Find where the given text appears and provide that cell's center as (X, Y) coordinate. 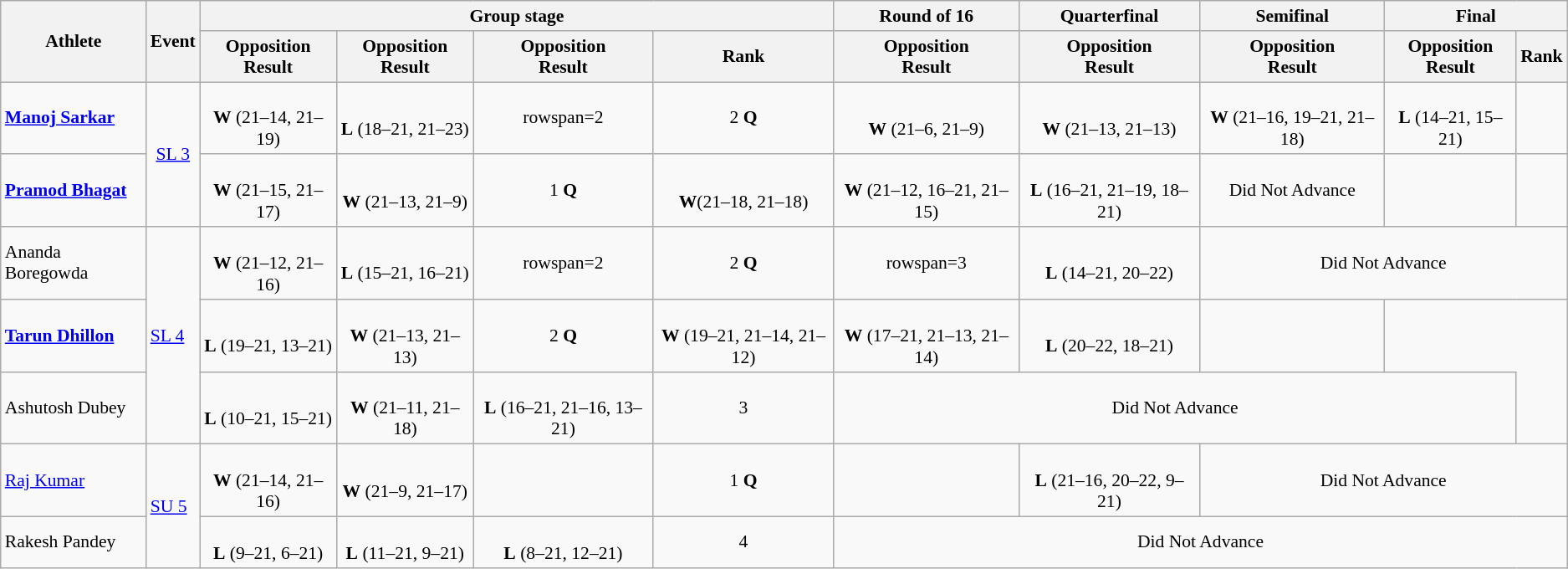
3 (743, 408)
L (14–21, 15–21) (1450, 119)
L (16–21, 21–19, 18–21) (1109, 191)
Raj Kumar (74, 480)
W (21–14, 21–19) (268, 119)
Athlete (74, 42)
Rakesh Pandey (74, 542)
W (21–16, 19–21, 21–18) (1293, 119)
Pramod Bhagat (74, 191)
SL 3 (173, 154)
4 (743, 542)
SU 5 (173, 506)
SL 4 (173, 336)
L (21–16, 20–22, 9–21) (1109, 480)
Tarun Dhillon (74, 336)
W (17–21, 21–13, 21–14) (927, 336)
L (14–21, 20–22) (1109, 263)
W (21–14, 21–16) (268, 480)
L (9–21, 6–21) (268, 542)
W (21–6, 21–9) (927, 119)
Quarterfinal (1109, 16)
W (21–12, 21–16) (268, 263)
Semifinal (1293, 16)
Event (173, 42)
W (21–9, 21–17) (405, 480)
Group stage (517, 16)
W (21–15, 21–17) (268, 191)
Final (1476, 16)
W (21–12, 16–21, 21–15) (927, 191)
L (16–21, 21–16, 13–21) (564, 408)
W (19–21, 21–14, 21–12) (743, 336)
L (18–21, 21–23) (405, 119)
L (11–21, 9–21) (405, 542)
L (8–21, 12–21) (564, 542)
Manoj Sarkar (74, 119)
Ananda Boregowda (74, 263)
L (20–22, 18–21) (1109, 336)
L (15–21, 16–21) (405, 263)
L (19–21, 13–21) (268, 336)
Ashutosh Dubey (74, 408)
W (21–11, 21–18) (405, 408)
rowspan=3 (927, 263)
L (10–21, 15–21) (268, 408)
W(21–18, 21–18) (743, 191)
Round of 16 (927, 16)
W (21–13, 21–9) (405, 191)
